Scan for the cell matching the given text and deliver its (X, Y) coordinate at center. 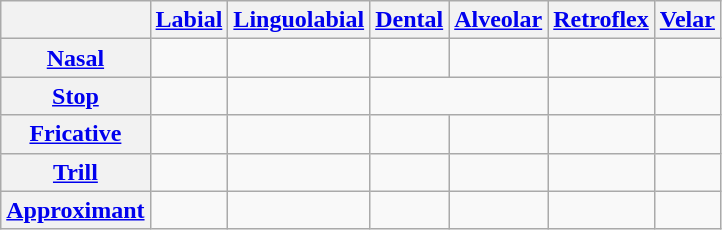
Alveolar (498, 20)
Velar (687, 20)
Linguolabial (299, 20)
Trill (76, 172)
Labial (189, 20)
Stop (76, 96)
Approximant (76, 210)
Retroflex (602, 20)
Fricative (76, 134)
Nasal (76, 58)
Dental (410, 20)
